Return [X, Y] of the center of cell containing provided text 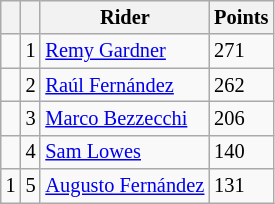
140 [241, 152]
Augusto Fernández [124, 186]
131 [241, 186]
4 [31, 152]
2 [31, 85]
271 [241, 51]
3 [31, 118]
5 [31, 186]
Sam Lowes [124, 152]
Marco Bezzecchi [124, 118]
Points [241, 17]
206 [241, 118]
Rider [124, 17]
262 [241, 85]
Raúl Fernández [124, 85]
Remy Gardner [124, 51]
